Output the (x, y) coordinate of the center of the cell containing the given text.  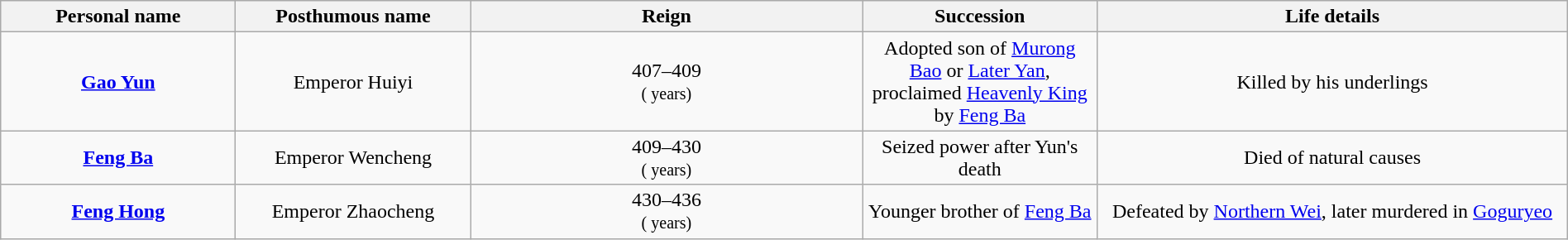
430–436( years) (667, 212)
Feng Hong (118, 212)
Emperor Wencheng (353, 157)
Adopted son of Murong Bao or Later Yan, proclaimed Heavenly King by Feng Ba (980, 81)
Life details (1332, 17)
409–430( years) (667, 157)
Gao Yun (118, 81)
407–409( years) (667, 81)
Emperor Zhaocheng (353, 212)
Younger brother of Feng Ba (980, 212)
Emperor Huiyi (353, 81)
Killed by his underlings (1332, 81)
Defeated by Northern Wei, later murdered in Goguryeo (1332, 212)
Seized power after Yun's death (980, 157)
Died of natural causes (1332, 157)
Personal name (118, 17)
Succession (980, 17)
Reign (667, 17)
Feng Ba (118, 157)
Posthumous name (353, 17)
